From the cell containing the given text, extract its center point as (X, Y) coordinate. 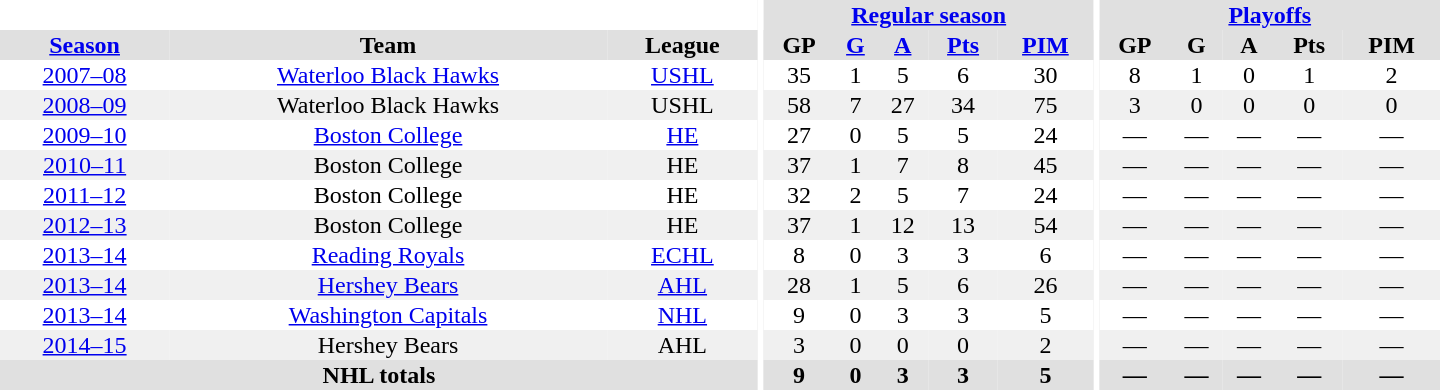
28 (800, 285)
Reading Royals (388, 255)
2011–12 (84, 195)
2014–15 (84, 345)
2010–11 (84, 165)
54 (1046, 225)
45 (1046, 165)
Regular season (929, 15)
34 (963, 105)
League (682, 45)
Washington Capitals (388, 315)
35 (800, 75)
Playoffs (1270, 15)
2007–08 (84, 75)
NHL (682, 315)
13 (963, 225)
12 (903, 225)
2012–13 (84, 225)
NHL totals (379, 375)
Season (84, 45)
2009–10 (84, 135)
30 (1046, 75)
32 (800, 195)
Team (388, 45)
58 (800, 105)
2008–09 (84, 105)
ECHL (682, 255)
26 (1046, 285)
75 (1046, 105)
